Provide the [x, y] coordinate of the cell's center where the given text is located.  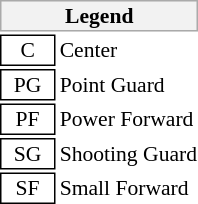
Power Forward [128, 120]
SF [28, 188]
PF [28, 120]
C [28, 50]
SG [28, 154]
Point Guard [128, 85]
Small Forward [128, 188]
Shooting Guard [128, 154]
Center [128, 50]
PG [28, 85]
